Scan for the cell matching the given text and deliver its (X, Y) coordinate at center. 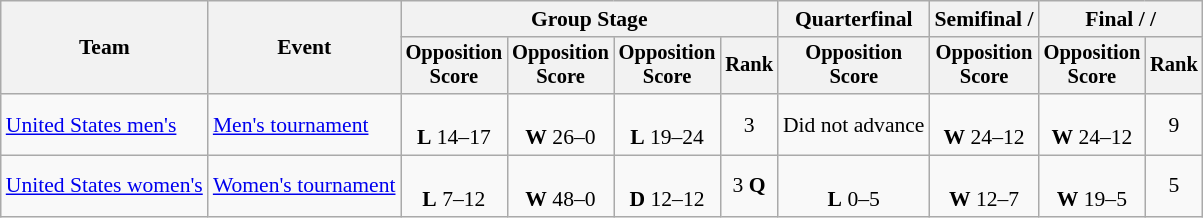
Women's tournament (304, 186)
W 19–5 (1092, 186)
L 19–24 (668, 124)
United States women's (104, 186)
Event (304, 48)
9 (1174, 124)
Semifinal / (984, 19)
L 14–17 (454, 124)
W 26–0 (560, 124)
W 12–7 (984, 186)
W 48–0 (560, 186)
5 (1174, 186)
Final / / (1121, 19)
L 7–12 (454, 186)
Team (104, 48)
Quarterfinal (854, 19)
Group Stage (590, 19)
United States men's (104, 124)
L 0–5 (854, 186)
3 (749, 124)
3 Q (749, 186)
Men's tournament (304, 124)
Did not advance (854, 124)
D 12–12 (668, 186)
